Return the [x, y] coordinate for the center point of the cell that contains the specified text.  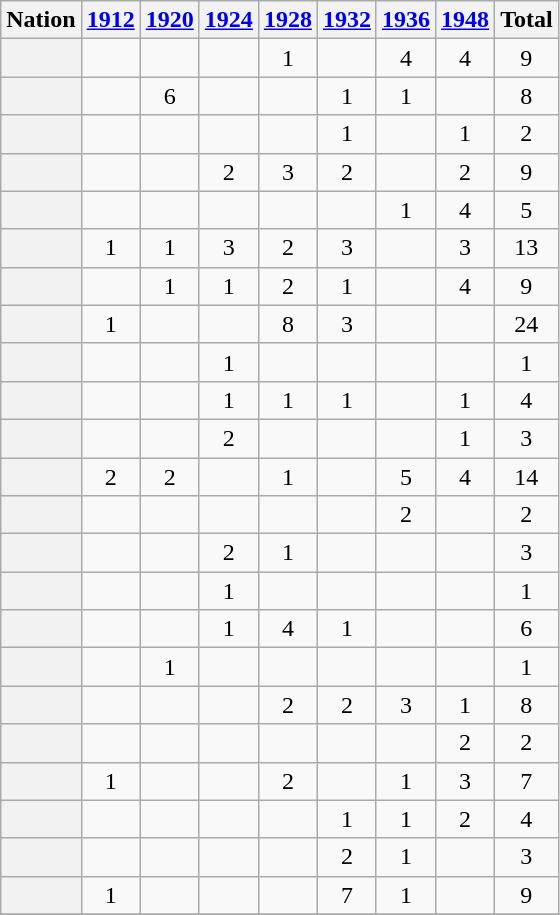
1932 [346, 20]
1920 [170, 20]
1936 [406, 20]
24 [527, 324]
13 [527, 248]
14 [527, 477]
1928 [288, 20]
1924 [228, 20]
Total [527, 20]
1912 [110, 20]
Nation [41, 20]
1948 [466, 20]
